Search for the cell housing the specified text and yield its [X, Y] center coordinate. 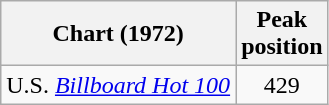
Peakposition [282, 34]
U.S. Billboard Hot 100 [118, 85]
Chart (1972) [118, 34]
429 [282, 85]
